Scan for the cell matching the given text and deliver its (X, Y) coordinate at center. 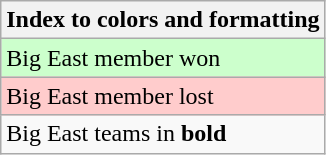
Big East member lost (163, 96)
Big East member won (163, 58)
Big East teams in bold (163, 134)
Index to colors and formatting (163, 20)
